For the text-containing cell, return its midpoint in (X, Y) coordinate format. 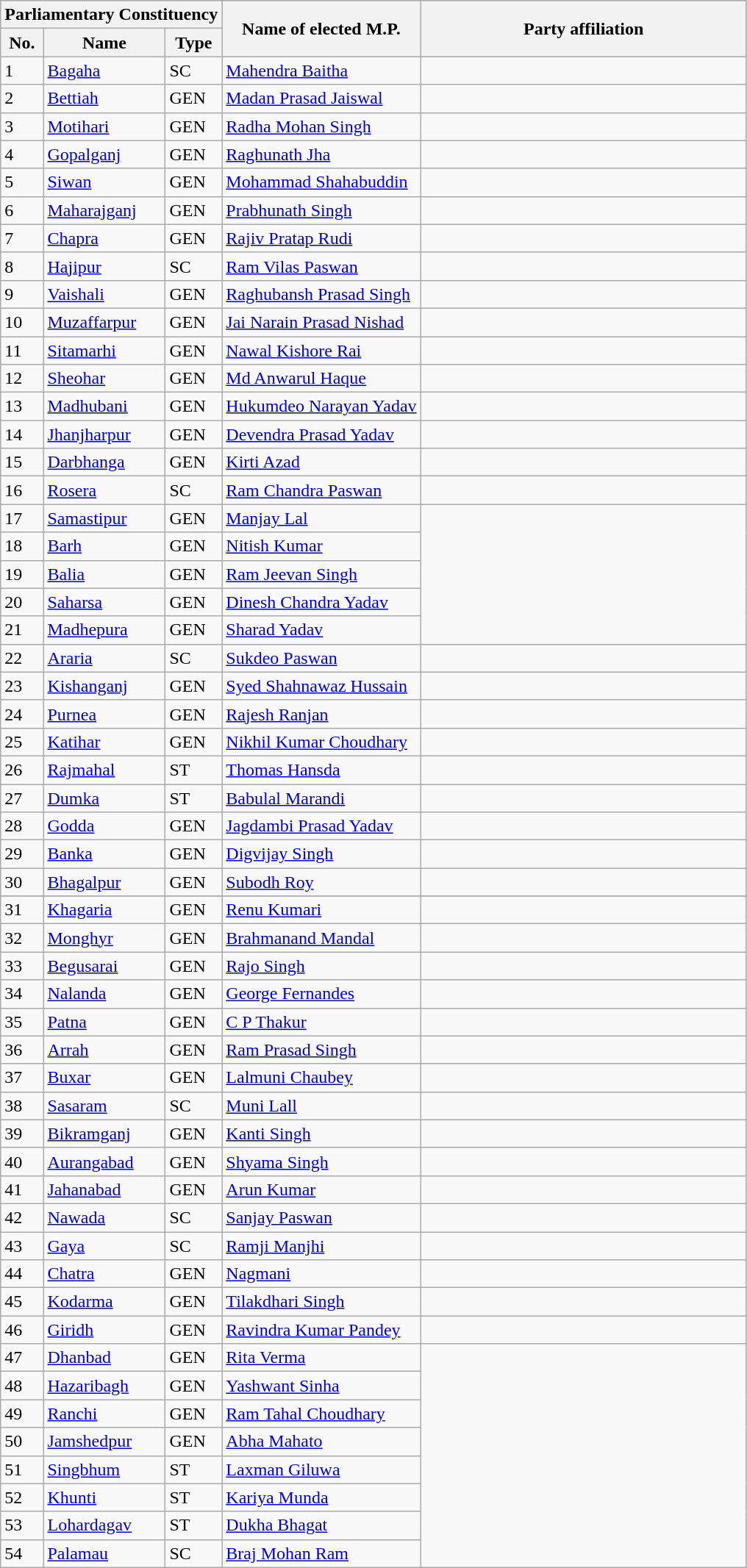
Lohardagav (104, 1525)
Monghyr (104, 938)
Ramji Manjhi (321, 1246)
Barh (104, 546)
21 (22, 630)
10 (22, 322)
Jhanjharpur (104, 434)
Yashwant Sinha (321, 1386)
Khagaria (104, 910)
18 (22, 546)
Chapra (104, 238)
Brahmanand Mandal (321, 938)
Jahanabad (104, 1189)
Katihar (104, 742)
Mohammad Shahabuddin (321, 182)
41 (22, 1189)
44 (22, 1274)
Sharad Yadav (321, 630)
Arrah (104, 1050)
Muni Lall (321, 1106)
4 (22, 154)
Sanjay Paswan (321, 1217)
Dumka (104, 798)
Nikhil Kumar Choudhary (321, 742)
29 (22, 854)
31 (22, 910)
Jagdambi Prasad Yadav (321, 826)
Singbhum (104, 1469)
40 (22, 1161)
Jamshedpur (104, 1442)
52 (22, 1497)
Muzaffarpur (104, 322)
Sheohar (104, 379)
9 (22, 294)
Giridh (104, 1330)
Hazaribagh (104, 1386)
Tilakdhari Singh (321, 1302)
46 (22, 1330)
36 (22, 1050)
34 (22, 994)
Madhepura (104, 630)
Kishanganj (104, 686)
Siwan (104, 182)
Digvijay Singh (321, 854)
C P Thakur (321, 1022)
Gopalganj (104, 154)
38 (22, 1106)
Babulal Marandi (321, 798)
Name of elected M.P. (321, 29)
Araria (104, 658)
Chatra (104, 1274)
35 (22, 1022)
Hajipur (104, 266)
Bikramganj (104, 1134)
Saharsa (104, 602)
Braj Mohan Ram (321, 1553)
Ram Prasad Singh (321, 1050)
Rosera (104, 490)
Buxar (104, 1078)
37 (22, 1078)
Raghunath Jha (321, 154)
Renu Kumari (321, 910)
Ranchi (104, 1414)
Kirti Azad (321, 462)
53 (22, 1525)
Godda (104, 826)
Bagaha (104, 71)
33 (22, 966)
12 (22, 379)
Dukha Bhagat (321, 1525)
Ravindra Kumar Pandey (321, 1330)
22 (22, 658)
1 (22, 71)
42 (22, 1217)
14 (22, 434)
Hukumdeo Narayan Yadav (321, 407)
Sitamarhi (104, 351)
Gaya (104, 1246)
Kodarma (104, 1302)
17 (22, 518)
Nawal Kishore Rai (321, 351)
Lalmuni Chaubey (321, 1078)
48 (22, 1386)
24 (22, 714)
Banka (104, 854)
Shyama Singh (321, 1161)
Thomas Hansda (321, 770)
16 (22, 490)
Party affiliation (584, 29)
Begusarai (104, 966)
Abha Mahato (321, 1442)
7 (22, 238)
Subodh Roy (321, 882)
25 (22, 742)
Prabhunath Singh (321, 210)
Ram Tahal Choudhary (321, 1414)
Laxman Giluwa (321, 1469)
Raghubansh Prasad Singh (321, 294)
Aurangabad (104, 1161)
Ram Vilas Paswan (321, 266)
Dhanbad (104, 1358)
13 (22, 407)
Madan Prasad Jaiswal (321, 99)
54 (22, 1553)
Palamau (104, 1553)
Sasaram (104, 1106)
27 (22, 798)
3 (22, 126)
Purnea (104, 714)
Vaishali (104, 294)
No. (22, 43)
Samastipur (104, 518)
28 (22, 826)
43 (22, 1246)
30 (22, 882)
Manjay Lal (321, 518)
20 (22, 602)
Patna (104, 1022)
5 (22, 182)
Darbhanga (104, 462)
Arun Kumar (321, 1189)
Ram Chandra Paswan (321, 490)
Bettiah (104, 99)
39 (22, 1134)
Rajiv Pratap Rudi (321, 238)
Motihari (104, 126)
Rajesh Ranjan (321, 714)
Syed Shahnawaz Hussain (321, 686)
Radha Mohan Singh (321, 126)
Parliamentary Constituency (112, 15)
Rita Verma (321, 1358)
50 (22, 1442)
George Fernandes (321, 994)
6 (22, 210)
Madhubani (104, 407)
26 (22, 770)
Type (194, 43)
15 (22, 462)
45 (22, 1302)
47 (22, 1358)
Nagmani (321, 1274)
Sukdeo Paswan (321, 658)
Balia (104, 574)
Nalanda (104, 994)
Name (104, 43)
8 (22, 266)
23 (22, 686)
32 (22, 938)
51 (22, 1469)
Nitish Kumar (321, 546)
Rajo Singh (321, 966)
Maharajganj (104, 210)
Rajmahal (104, 770)
Ram Jeevan Singh (321, 574)
Nawada (104, 1217)
Khunti (104, 1497)
49 (22, 1414)
Kanti Singh (321, 1134)
11 (22, 351)
Md Anwarul Haque (321, 379)
Devendra Prasad Yadav (321, 434)
Jai Narain Prasad Nishad (321, 322)
19 (22, 574)
Kariya Munda (321, 1497)
Bhagalpur (104, 882)
Dinesh Chandra Yadav (321, 602)
2 (22, 99)
Mahendra Baitha (321, 71)
